Scan for the cell matching the given text and deliver its [X, Y] coordinate at center. 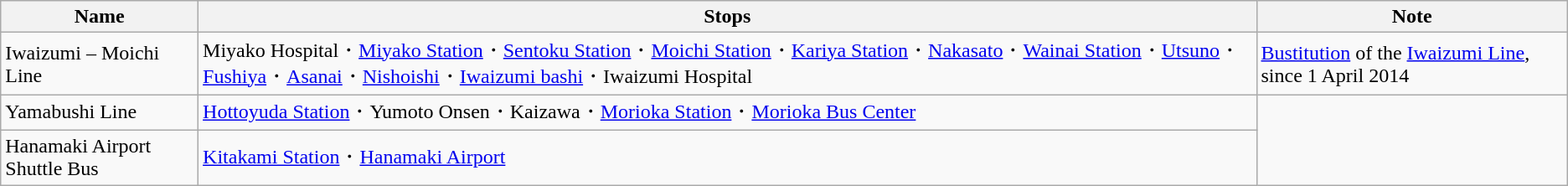
Iwaizumi – Moichi Line [100, 64]
Stops [727, 17]
Hanamaki Airport Shuttle Bus [100, 158]
Kitakami Station・Hanamaki Airport [727, 158]
Yamabushi Line [100, 112]
Bustitution of the Iwaizumi Line, since 1 April 2014 [1412, 64]
Name [100, 17]
Note [1412, 17]
Hottoyuda Station・Yumoto Onsen・Kaizawa・Morioka Station・Morioka Bus Center [727, 112]
